Scan for the cell matching the given text and deliver its [x, y] coordinate at center. 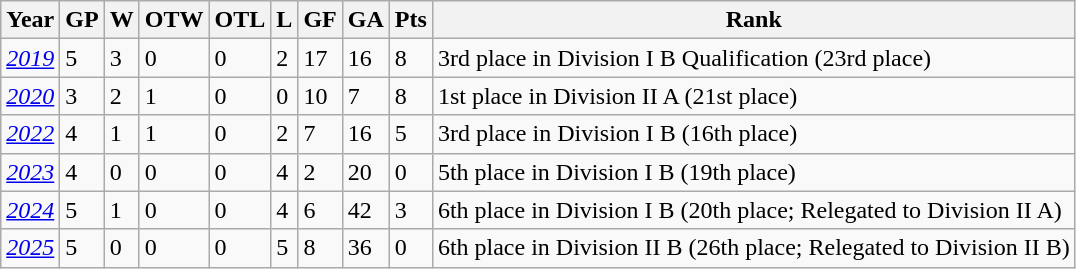
10 [320, 96]
5th place in Division I B (19th place) [754, 172]
20 [366, 172]
GA [366, 20]
36 [366, 248]
2019 [30, 58]
Year [30, 20]
GF [320, 20]
Pts [410, 20]
W [122, 20]
2024 [30, 210]
2022 [30, 134]
17 [320, 58]
6th place in Division I B (20th place; Relegated to Division II A) [754, 210]
2025 [30, 248]
3rd place in Division I B (16th place) [754, 134]
6 [320, 210]
2023 [30, 172]
GP [82, 20]
1st place in Division II A (21st place) [754, 96]
6th place in Division II B (26th place; Relegated to Division II B) [754, 248]
2020 [30, 96]
3rd place in Division I B Qualification (23rd place) [754, 58]
OTW [174, 20]
42 [366, 210]
OTL [240, 20]
L [284, 20]
Rank [754, 20]
